Scan for the cell matching the given text and deliver its [X, Y] coordinate at center. 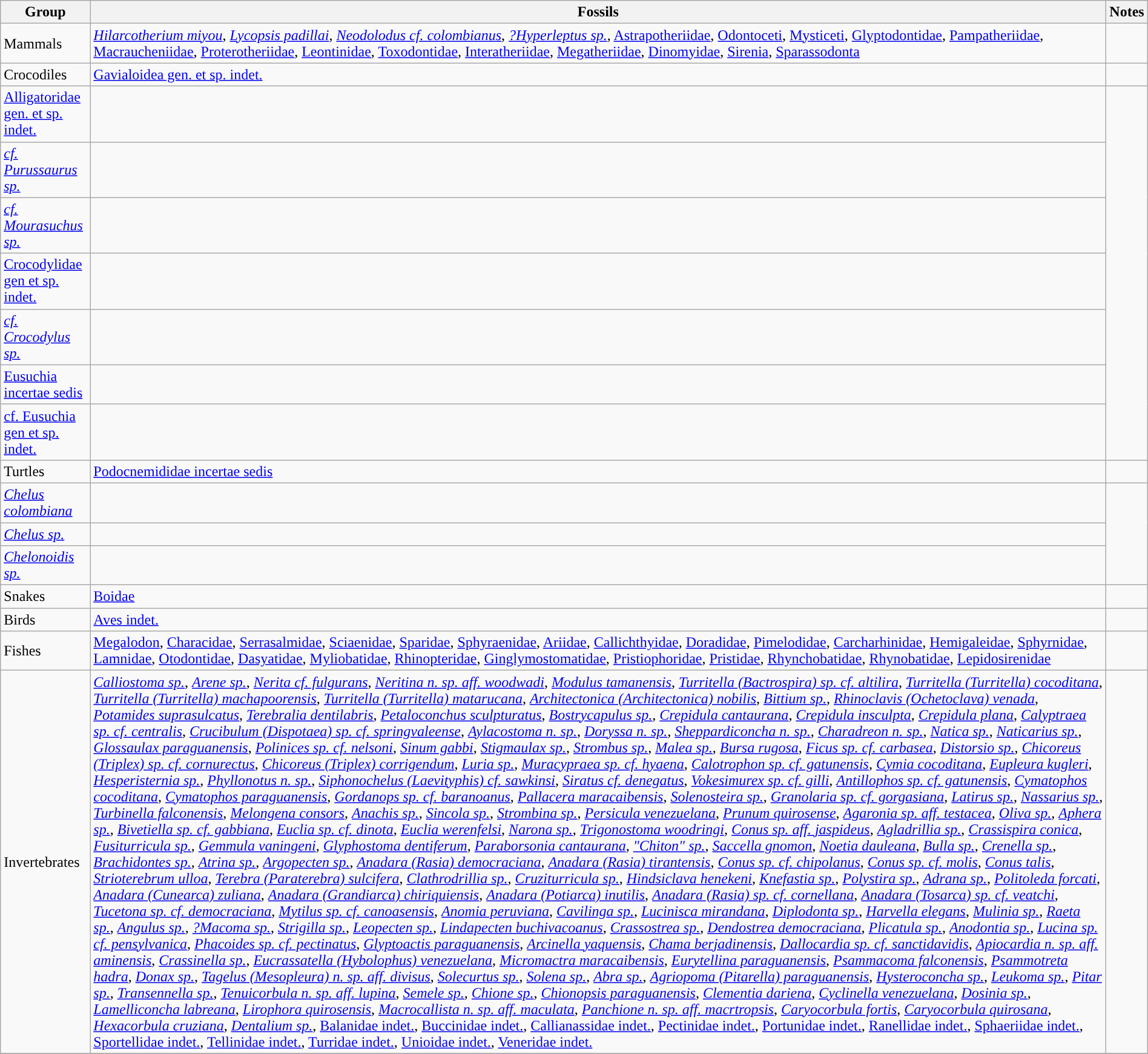
Podocnemididae incertae sedis [598, 471]
Chelus colombiana [45, 503]
Turtles [45, 471]
Crocodiles [45, 75]
Crocodylidae gen et sp. indet. [45, 281]
Snakes [45, 597]
Birds [45, 620]
Boidae [598, 597]
Gavialoidea gen. et sp. indet. [598, 75]
Chelus sp. [45, 534]
cf. Crocodylus sp. [45, 337]
Chelonoidis sp. [45, 566]
Aves indet. [598, 620]
Alligatoridae gen. et sp. indet. [45, 114]
Invertebrates [45, 862]
Group [45, 12]
cf. Purussaurus sp. [45, 170]
Fishes [45, 651]
cf. Eusuchia gen et sp. indet. [45, 432]
Mammals [45, 44]
Fossils [598, 12]
cf. Mourasuchus sp. [45, 225]
Notes [1127, 12]
Eusuchia incertae sedis [45, 384]
